For the text-containing cell, return its midpoint in [X, Y] coordinate format. 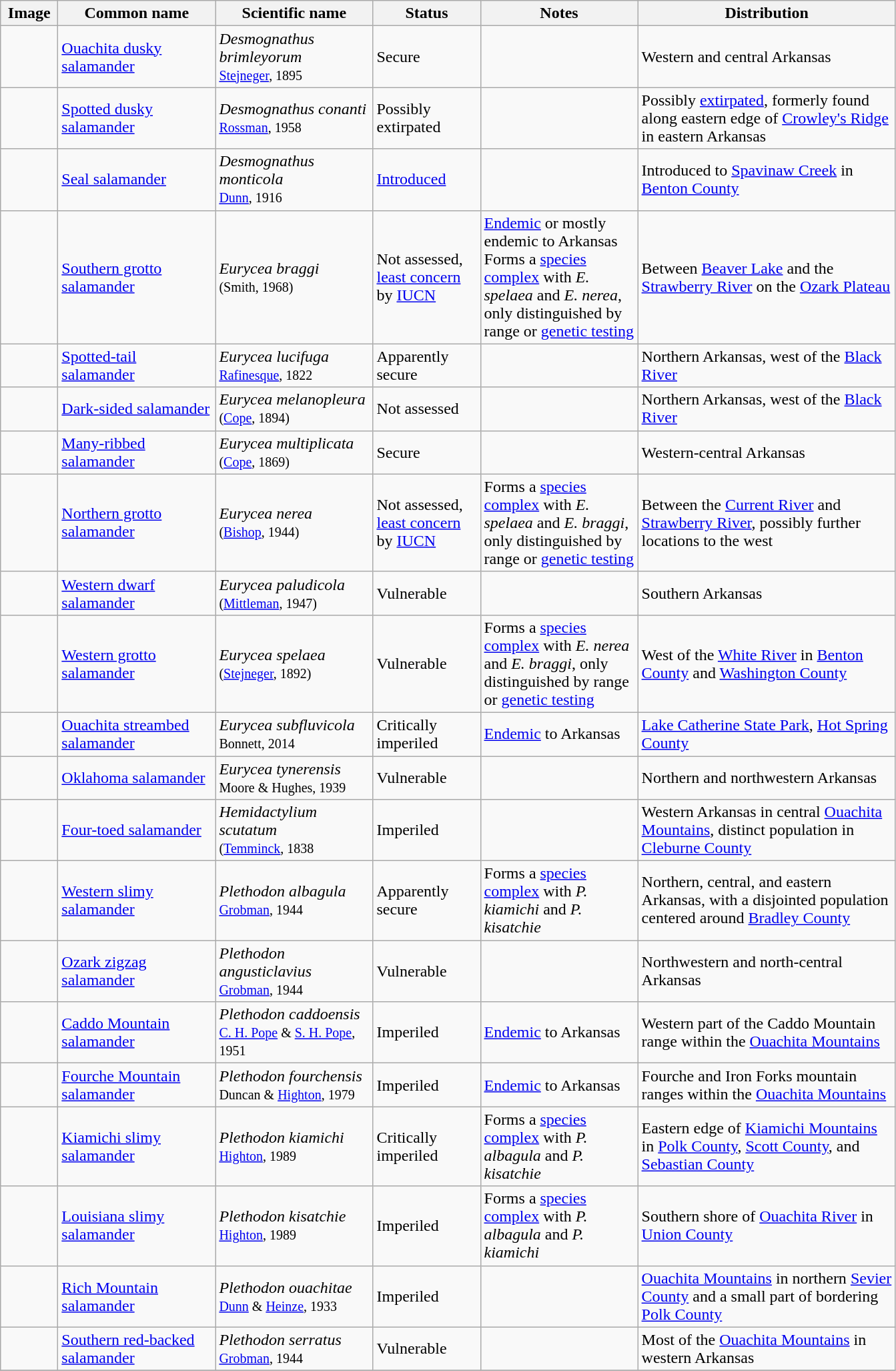
Plethodon albagulaGrobman, 1944 [294, 901]
Eurycea paludicola(Mittleman, 1947) [294, 593]
Forms a species complex with P. albagula and P. kisatchie [559, 1147]
Most of the Ouachita Mountains in western Arkansas [767, 1348]
Ouachita streambed salamander [137, 734]
Plethodon ouachitaeDunn & Heinze, 1933 [294, 1296]
Introduced [427, 180]
Oklahoma salamander [137, 777]
Distribution [767, 13]
Plethodon caddoensisC. H. Pope & S. H. Pope, 1951 [294, 1033]
Eurycea nerea(Bishop, 1944) [294, 523]
Forms a species complex with P. kiamichi and P. kisatchie [559, 901]
Southern shore of Ouachita River in Union County [767, 1225]
Eurycea melanopleura(Cope, 1894) [294, 408]
Spotted-tail salamander [137, 366]
Image [29, 13]
Northern, central, and eastern Arkansas, with a disjointed population centered around Bradley County [767, 901]
Endemic or mostly endemic to ArkansasForms a species complex with E. spelaea and E. nerea, only distinguished by range or genetic testing [559, 277]
Louisiana slimy salamander [137, 1225]
Forms a species complex with E. spelaea and E. braggi, only distinguished by range or genetic testing [559, 523]
Southern grotto salamander [137, 277]
Hemidactylium scutatum(Temminck, 1838 [294, 830]
Four-toed salamander [137, 830]
Plethodon kisatchieHighton, 1989 [294, 1225]
Desmognathus monticolaDunn, 1916 [294, 180]
Possibly extirpated [427, 118]
Western Arkansas in central Ouachita Mountains, distinct population in Cleburne County [767, 830]
Northern grotto salamander [137, 523]
Status [427, 13]
West of the White River in Benton County and Washington County [767, 663]
Kiamichi slimy salamander [137, 1147]
Scientific name [294, 13]
Ozark zigzag salamander [137, 971]
Plethodon serratusGrobman, 1944 [294, 1348]
Many-ribbed salamander [137, 453]
Southern Arkansas [767, 593]
Seal salamander [137, 180]
Southern red-backed salamander [137, 1348]
Between Beaver Lake and the Strawberry River on the Ozark Plateau [767, 277]
Caddo Mountain salamander [137, 1033]
Western and central Arkansas [767, 57]
Lake Catherine State Park, Hot Spring County [767, 734]
Forms a species complex with P. albagula and P. kiamichi [559, 1225]
Common name [137, 13]
Not assessed [427, 408]
Eurycea braggi(Smith, 1968) [294, 277]
Forms a species complex with E. nerea and E. braggi, only distinguished by range or genetic testing [559, 663]
Plethodon fourchensisDuncan & Highton, 1979 [294, 1085]
Plethodon kiamichiHighton, 1989 [294, 1147]
Eurycea multiplicata(Cope, 1869) [294, 453]
Ouachita Mountains in northern Sevier County and a small part of bordering Polk County [767, 1296]
Western-central Arkansas [767, 453]
Eurycea subfluvicolaBonnett, 2014 [294, 734]
Ouachita dusky salamander [137, 57]
Possibly extirpated, formerly found along eastern edge of Crowley's Ridge in eastern Arkansas [767, 118]
Between the Current River and Strawberry River, possibly further locations to the west [767, 523]
Desmognathus conantiRossman, 1958 [294, 118]
Western part of the Caddo Mountain range within the Ouachita Mountains [767, 1033]
Western dwarf salamander [137, 593]
Desmognathus brimleyorumStejneger, 1895 [294, 57]
Fourche Mountain salamander [137, 1085]
Eurycea lucifugaRafinesque, 1822 [294, 366]
Eurycea tynerensisMoore & Hughes, 1939 [294, 777]
Western grotto salamander [137, 663]
Plethodon angusticlaviusGrobman, 1944 [294, 971]
Spotted dusky salamander [137, 118]
Northwestern and north-central Arkansas [767, 971]
Notes [559, 13]
Eastern edge of Kiamichi Mountains in Polk County, Scott County, and Sebastian County [767, 1147]
Northern and northwestern Arkansas [767, 777]
Introduced to Spavinaw Creek in Benton County [767, 180]
Eurycea spelaea(Stejneger, 1892) [294, 663]
Western slimy salamander [137, 901]
Dark-sided salamander [137, 408]
Rich Mountain salamander [137, 1296]
Fourche and Iron Forks mountain ranges within the Ouachita Mountains [767, 1085]
